Return the (X, Y) coordinate for the center point of the cell that contains the specified text.  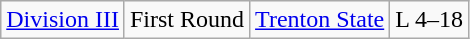
Division III (63, 20)
Trenton State (320, 20)
L 4–18 (430, 20)
First Round (186, 20)
